Locate the cell with the specified text and output its [x, y] center coordinate. 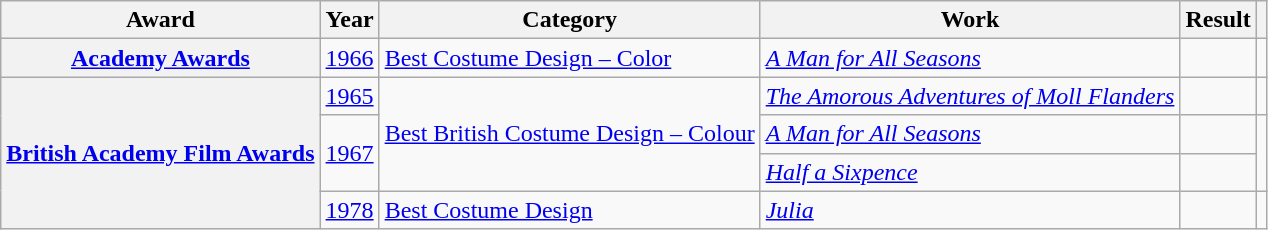
Academy Awards [160, 58]
British Academy Film Awards [160, 153]
Award [160, 20]
1978 [350, 210]
Year [350, 20]
Best Costume Design – Color [570, 58]
Category [570, 20]
Best Costume Design [570, 210]
Result [1218, 20]
Work [970, 20]
1965 [350, 96]
The Amorous Adventures of Moll Flanders [970, 96]
Half a Sixpence [970, 172]
1967 [350, 153]
Best British Costume Design – Colour [570, 134]
Julia [970, 210]
1966 [350, 58]
